Detect which cell encompasses the target text, then output its (X, Y) center coordinate. 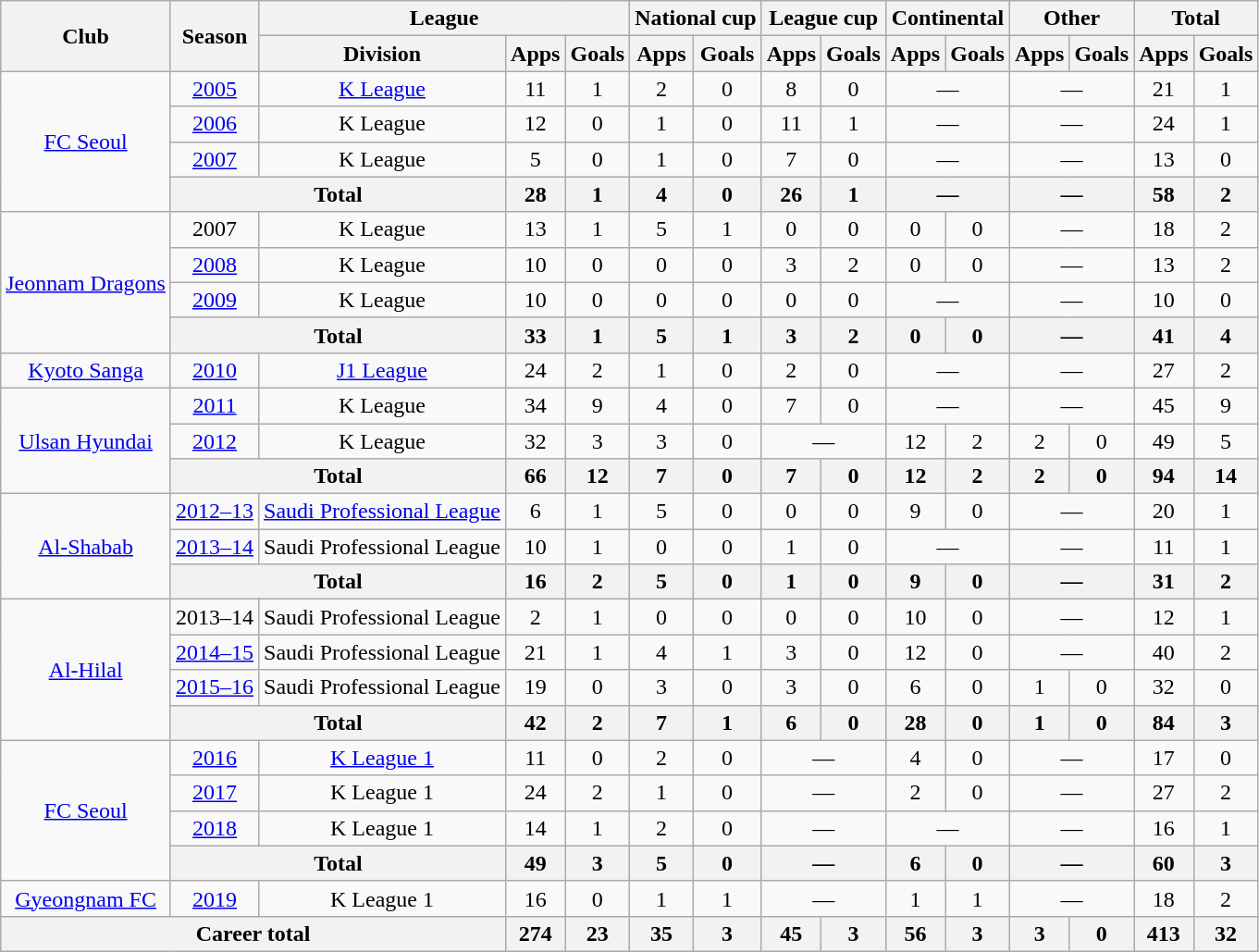
19 (536, 687)
2016 (215, 758)
J1 League (383, 370)
2018 (215, 828)
58 (1164, 194)
2006 (215, 124)
2014–15 (215, 652)
20 (1164, 512)
2015–16 (215, 687)
2012 (215, 441)
League cup (823, 19)
National cup (696, 19)
2011 (215, 405)
2012–13 (215, 512)
84 (1164, 723)
2008 (215, 265)
2005 (215, 89)
League (444, 19)
23 (598, 933)
Al-Hilal (86, 670)
Career total (253, 933)
Kyoto Sanga (86, 370)
Division (383, 54)
60 (1164, 863)
Continental (947, 19)
Gyeongnam FC (86, 898)
35 (661, 933)
66 (536, 476)
Al-Shabab (86, 547)
2009 (215, 300)
Season (215, 36)
42 (536, 723)
2017 (215, 793)
31 (1164, 582)
413 (1164, 933)
2019 (215, 898)
Other (1071, 19)
8 (791, 89)
Club (86, 36)
26 (791, 194)
56 (915, 933)
17 (1164, 758)
33 (536, 335)
41 (1164, 335)
40 (1164, 652)
274 (536, 933)
Ulsan Hyundai (86, 440)
94 (1164, 476)
Jeonnam Dragons (86, 282)
34 (536, 405)
2010 (215, 370)
